Provide the [X, Y] coordinate of the cell's center where the given text is located.  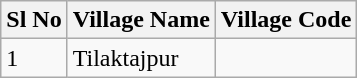
Sl No [34, 20]
Village Code [286, 20]
Village Name [141, 20]
1 [34, 58]
Tilaktajpur [141, 58]
